Pinpoint the cell where the given text exists, returning its (X, Y) midpoint coordinate. 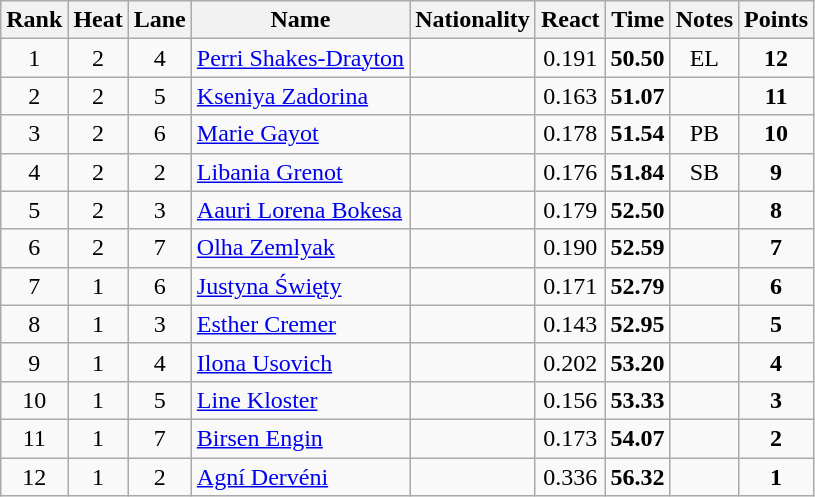
52.79 (638, 286)
Ilona Usovich (300, 362)
0.178 (570, 134)
52.95 (638, 324)
50.50 (638, 58)
Aauri Lorena Bokesa (300, 210)
Esther Cremer (300, 324)
PB (704, 134)
56.32 (638, 477)
Justyna Święty (300, 286)
SB (704, 172)
51.54 (638, 134)
React (570, 20)
0.176 (570, 172)
Agní Dervéni (300, 477)
Name (300, 20)
52.50 (638, 210)
0.171 (570, 286)
0.173 (570, 438)
0.336 (570, 477)
Marie Gayot (300, 134)
Rank (34, 20)
53.20 (638, 362)
0.179 (570, 210)
52.59 (638, 248)
EL (704, 58)
Perri Shakes-Drayton (300, 58)
53.33 (638, 400)
Lane (160, 20)
Points (776, 20)
Heat (98, 20)
Time (638, 20)
0.202 (570, 362)
Olha Zemlyak (300, 248)
Nationality (473, 20)
51.84 (638, 172)
Birsen Engin (300, 438)
Notes (704, 20)
51.07 (638, 96)
Libania Grenot (300, 172)
0.190 (570, 248)
0.143 (570, 324)
54.07 (638, 438)
Line Kloster (300, 400)
0.191 (570, 58)
0.156 (570, 400)
0.163 (570, 96)
Kseniya Zadorina (300, 96)
